Return the [x, y] coordinate for the center point of the cell that contains the specified text.  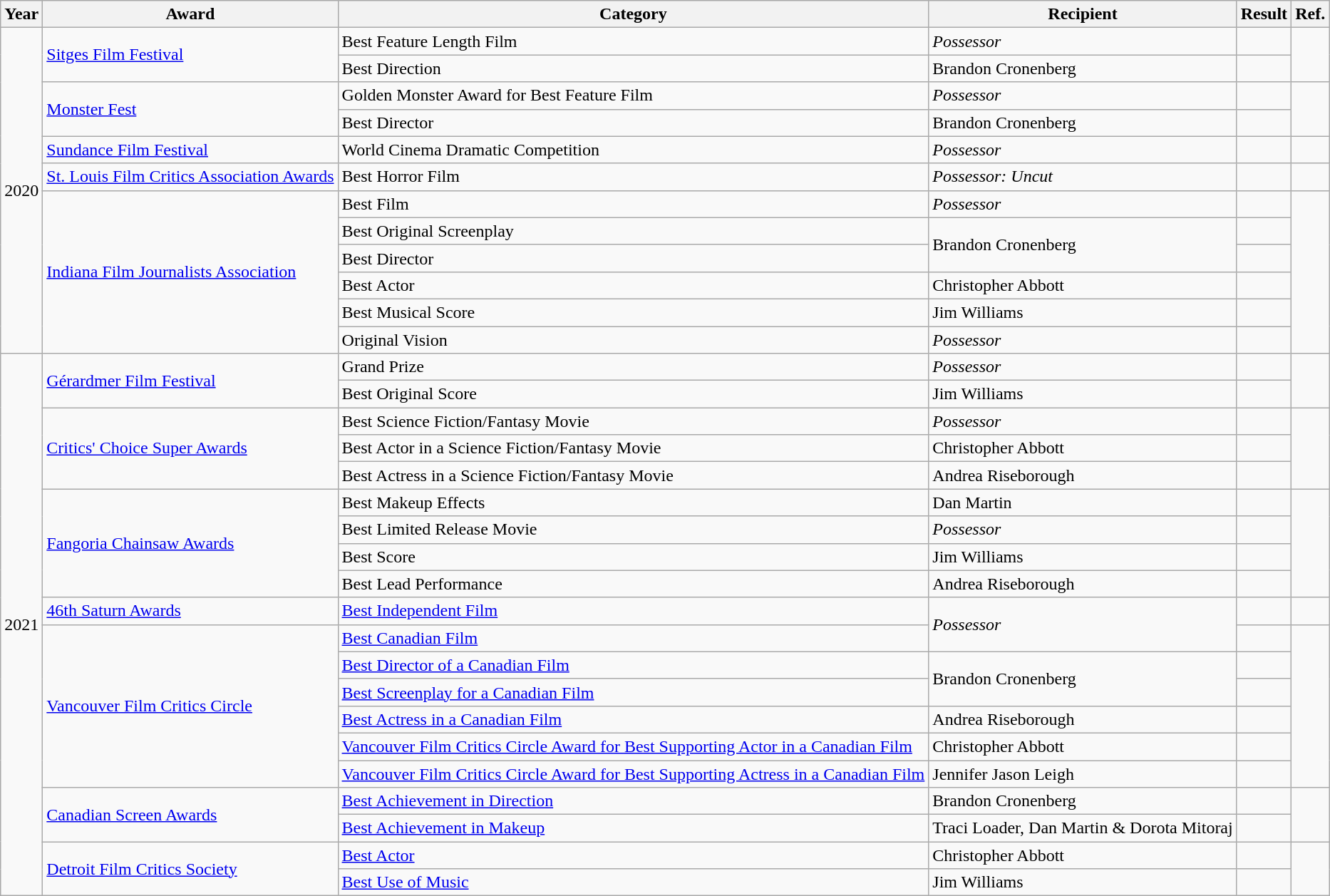
Ref. [1310, 14]
Best Original Screenplay [633, 231]
Category [633, 14]
Best Achievement in Makeup [633, 828]
Best Horror Film [633, 177]
Vancouver Film Critics Circle [190, 706]
Best Independent Film [633, 611]
Best Original Score [633, 394]
Result [1264, 14]
Recipient [1083, 14]
Canadian Screen Awards [190, 815]
Best Canadian Film [633, 638]
Best Limited Release Movie [633, 530]
Best Musical Score [633, 312]
Year [21, 14]
Fangoria Chainsaw Awards [190, 543]
Best Direction [633, 68]
Monster Fest [190, 109]
Possessor: Uncut [1083, 177]
46th Saturn Awards [190, 611]
Best Score [633, 557]
Best Achievement in Direction [633, 801]
Best Use of Music [633, 882]
Vancouver Film Critics Circle Award for Best Supporting Actor in a Canadian Film [633, 746]
World Cinema Dramatic Competition [633, 150]
Indiana Film Journalists Association [190, 272]
2021 [21, 624]
Best Screenplay for a Canadian Film [633, 692]
Best Actress in a Canadian Film [633, 719]
Best Feature Length Film [633, 41]
Sitges Film Festival [190, 55]
Detroit Film Critics Society [190, 869]
Award [190, 14]
St. Louis Film Critics Association Awards [190, 177]
Traci Loader, Dan Martin & Dorota Mitoraj [1083, 828]
Gérardmer Film Festival [190, 381]
Original Vision [633, 340]
Best Actor in a Science Fiction/Fantasy Movie [633, 448]
Best Science Fiction/Fantasy Movie [633, 421]
Jennifer Jason Leigh [1083, 773]
Best Director of a Canadian Film [633, 665]
Sundance Film Festival [190, 150]
Best Film [633, 204]
Best Makeup Effects [633, 503]
Critics' Choice Super Awards [190, 448]
Dan Martin [1083, 503]
Best Lead Performance [633, 584]
Best Actress in a Science Fiction/Fantasy Movie [633, 475]
Vancouver Film Critics Circle Award for Best Supporting Actress in a Canadian Film [633, 773]
Grand Prize [633, 367]
Golden Monster Award for Best Feature Film [633, 96]
2020 [21, 191]
